Output the [x, y] coordinate of the center of the cell containing the given text.  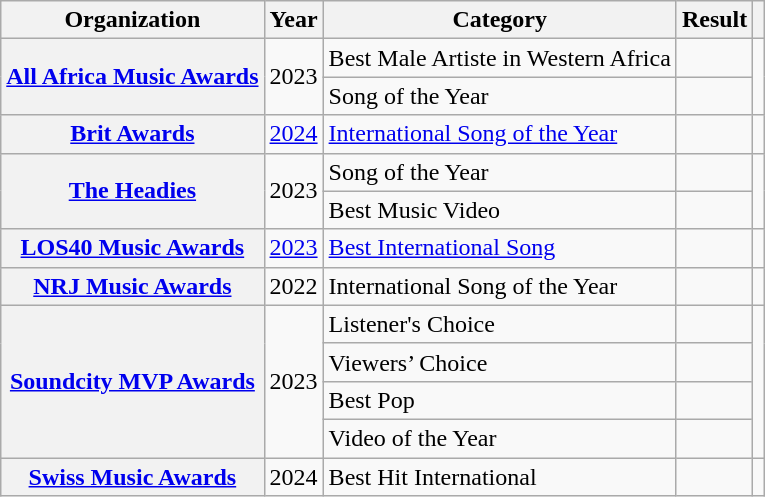
Video of the Year [500, 438]
Swiss Music Awards [132, 477]
Best Pop [500, 400]
Year [294, 20]
Best Hit International [500, 477]
2022 [294, 286]
Listener's Choice [500, 324]
Soundcity MVP Awards [132, 381]
LOS40 Music Awards [132, 248]
The Headies [132, 191]
NRJ Music Awards [132, 286]
Brit Awards [132, 134]
Best International Song [500, 248]
Category [500, 20]
Viewers’ Choice [500, 362]
All Africa Music Awards [132, 77]
Best Male Artiste in Western Africa [500, 58]
Best Music Video [500, 210]
Result [714, 20]
Organization [132, 20]
